Extract the [X, Y] coordinate from the center of the cell holding the provided text.  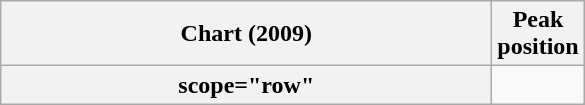
Chart (2009) [246, 34]
Peakposition [538, 34]
scope="row" [246, 85]
